Detect which cell encompasses the target text, then output its (x, y) center coordinate. 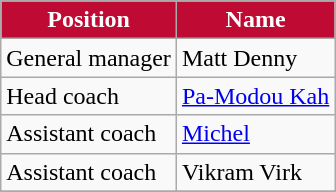
Pa-Modou Kah (255, 96)
General manager (89, 58)
Michel (255, 134)
Matt Denny (255, 58)
Position (89, 20)
Head coach (89, 96)
Name (255, 20)
Vikram Virk (255, 172)
